Return [X, Y] of the center of cell containing provided text 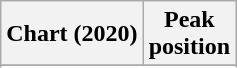
Peakposition [189, 34]
Chart (2020) [72, 34]
